Extract the [X, Y] coordinate from the center of the cell holding the provided text.  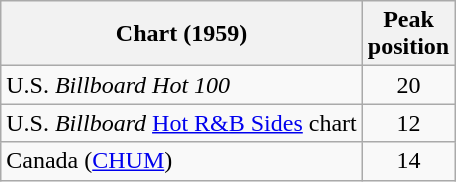
Peakposition [408, 34]
U.S. Billboard Hot R&B Sides chart [182, 123]
U.S. Billboard Hot 100 [182, 85]
14 [408, 161]
20 [408, 85]
Canada (CHUM) [182, 161]
12 [408, 123]
Chart (1959) [182, 34]
